Scan for the cell matching the given text and deliver its [X, Y] coordinate at center. 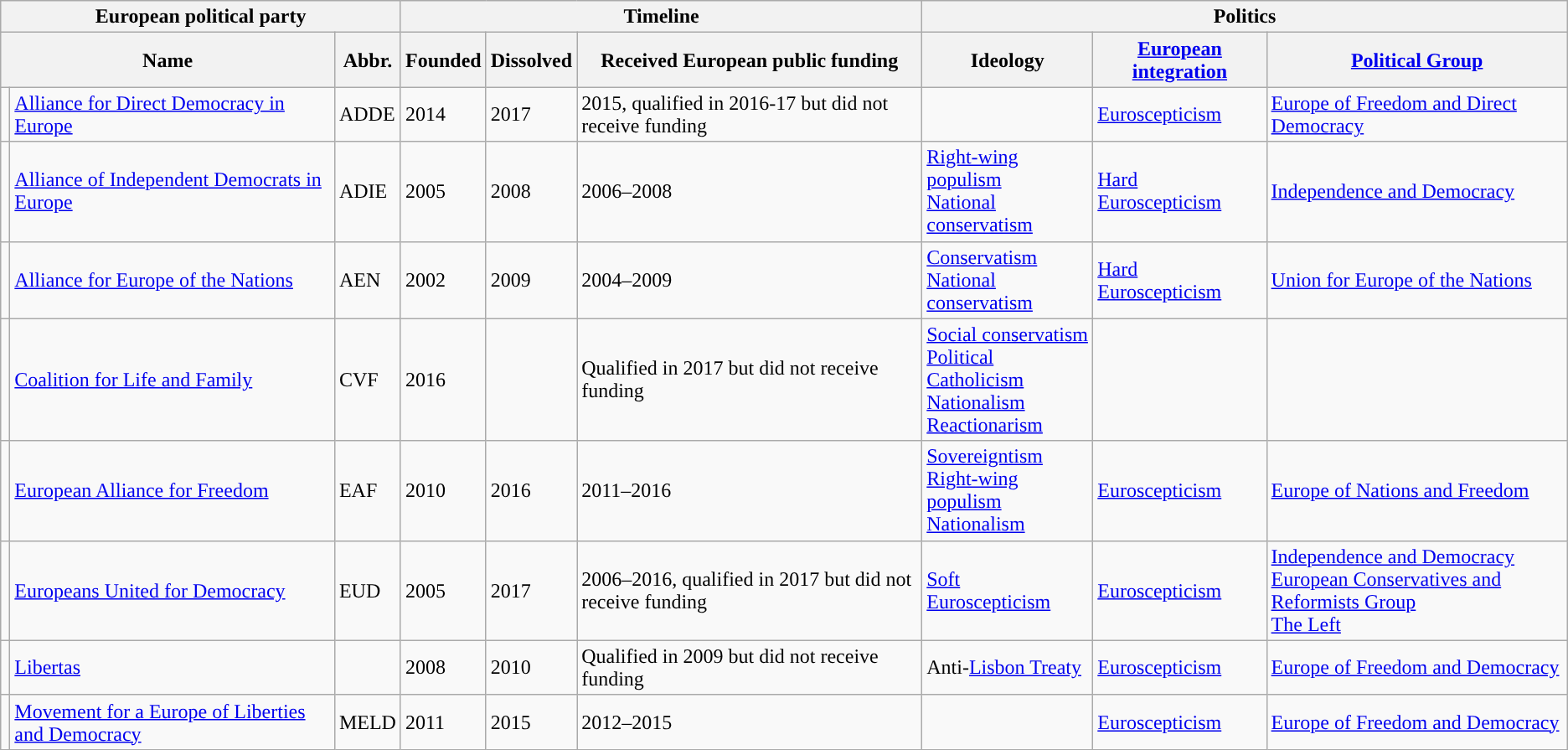
2006–2016, qualified in 2017 but did not receive funding [750, 590]
Anti-Lisbon Treaty [1008, 667]
Alliance for Direct Democracy in Europe [173, 114]
European integration [1179, 60]
Europe of Nations and Freedom [1417, 491]
ADIE [367, 191]
Right-wing populismNational conservatism [1008, 191]
CVF [367, 380]
MELD [367, 722]
Social conservatismPolitical CatholicismNationalismReactionarism [1008, 380]
Qualified in 2017 but did not receive funding [750, 380]
2014 [443, 114]
2012–2015 [750, 722]
2011 [443, 722]
Political Group [1417, 60]
EUD [367, 590]
Dissolved [531, 60]
2015, qualified in 2016-17 but did not receive funding [750, 114]
ConservatismNational conservatism [1008, 280]
European Alliance for Freedom [173, 491]
Coalition for Life and Family [173, 380]
2002 [443, 280]
Politics [1245, 17]
Alliance of Independent Democrats in Europe [173, 191]
Union for Europe of the Nations [1417, 280]
Movement for a Europe of Liberties and Democracy [173, 722]
2009 [531, 280]
Name [168, 60]
SovereigntismRight-wing populismNationalism [1008, 491]
Qualified in 2009 but did not receive funding [750, 667]
Libertas [173, 667]
Europe of Freedom and Direct Democracy [1417, 114]
2015 [531, 722]
Abbr. [367, 60]
Founded [443, 60]
Timeline [661, 17]
European political party [201, 17]
Alliance for Europe of the Nations [173, 280]
Received European public funding [750, 60]
2011–2016 [750, 491]
Soft Euroscepticism [1008, 590]
EAF [367, 491]
2004–2009 [750, 280]
Europeans United for Democracy [173, 590]
2006–2008 [750, 191]
Ideology [1008, 60]
Independence and Democracy [1417, 191]
Independence and DemocracyEuropean Conservatives and Reformists GroupThe Left [1417, 590]
ADDE [367, 114]
AEN [367, 280]
